Provide the (X, Y) coordinate of the cell's center where the given text is located.  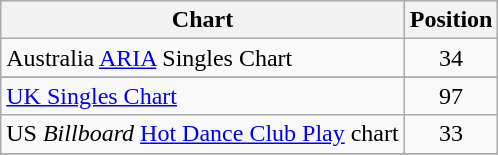
33 (451, 134)
Chart (202, 20)
UK Singles Chart (202, 96)
97 (451, 96)
34 (451, 58)
US Billboard Hot Dance Club Play chart (202, 134)
Australia ARIA Singles Chart (202, 58)
Position (451, 20)
